Provide the [x, y] coordinate of the cell's center where the given text is located.  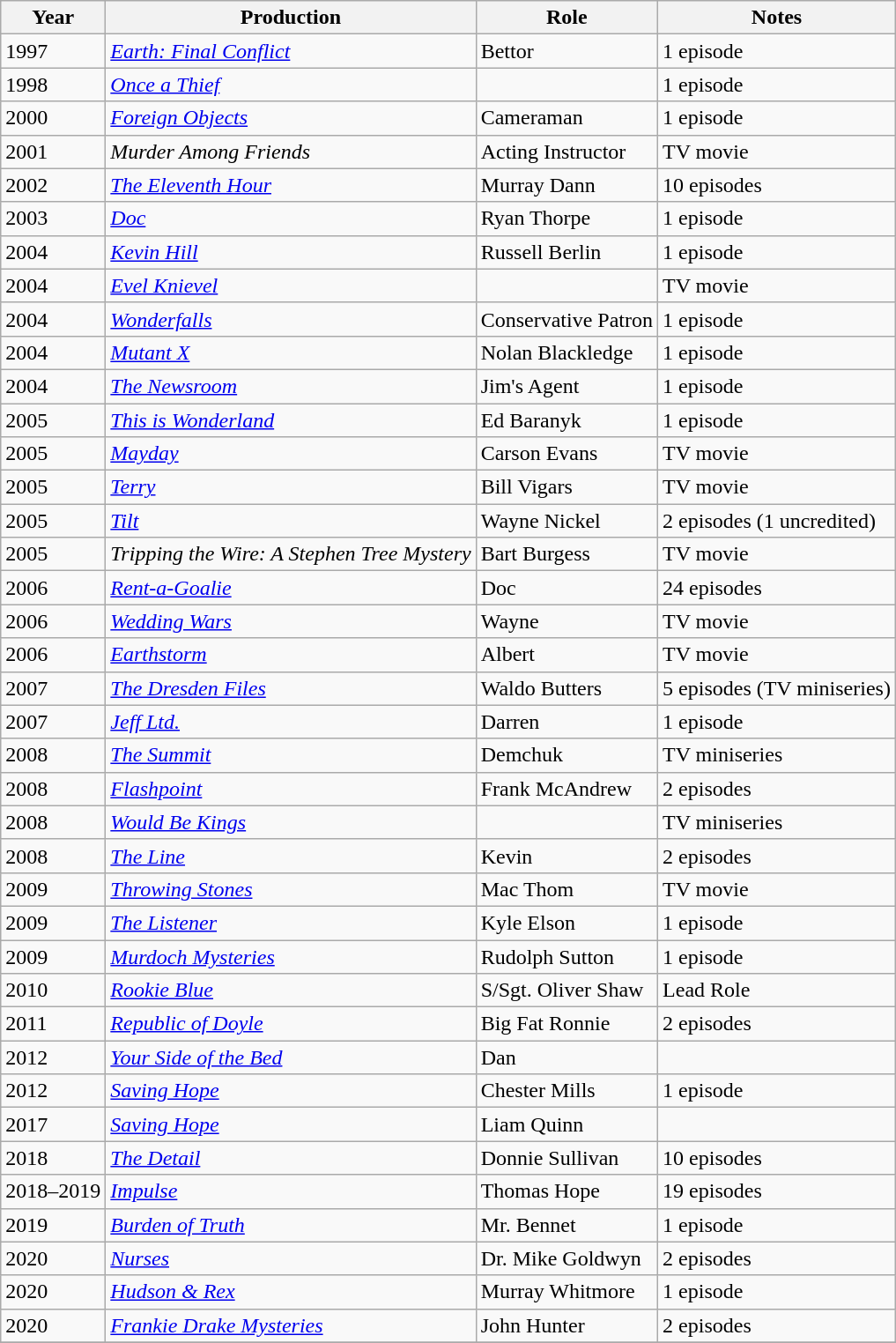
2017 [53, 1124]
Ryan Thorpe [566, 219]
2003 [53, 219]
Frankie Drake Mysteries [291, 1325]
Bart Burgess [566, 554]
Rudolph Sutton [566, 956]
Ed Baranyk [566, 420]
Frank McAndrew [566, 789]
The Newsroom [291, 386]
Murder Among Friends [291, 152]
Burden of Truth [291, 1225]
2001 [53, 152]
Murray Dann [566, 185]
Demchuk [566, 755]
Dr. Mike Goldwyn [566, 1258]
Jim's Agent [566, 386]
Mayday [291, 454]
Role [566, 18]
Russell Berlin [566, 252]
Flashpoint [291, 789]
2019 [53, 1225]
Wonderfalls [291, 319]
Kevin Hill [291, 252]
Carson Evans [566, 454]
Wedding Wars [291, 621]
Earthstorm [291, 655]
2002 [53, 185]
Your Side of the Bed [291, 1057]
Chester Mills [566, 1091]
Rent-a-Goalie [291, 588]
Albert [566, 655]
Jeff Ltd. [291, 722]
Wayne Nickel [566, 521]
Once a Thief [291, 85]
Evel Knievel [291, 286]
Tripping the Wire: A Stephen Tree Mystery [291, 554]
The Eleventh Hour [291, 185]
Mutant X [291, 352]
Terry [291, 487]
Notes [777, 18]
Earth: Final Conflict [291, 51]
2 episodes (1 uncredited) [777, 521]
Lead Role [777, 991]
S/Sgt. Oliver Shaw [566, 991]
Bill Vigars [566, 487]
2011 [53, 1024]
Throwing Stones [291, 889]
Darren [566, 722]
The Detail [291, 1158]
The Dresden Files [291, 688]
19 episodes [777, 1191]
2018 [53, 1158]
Dan [566, 1057]
The Line [291, 856]
Bettor [566, 51]
John Hunter [566, 1325]
Mac Thom [566, 889]
Nurses [291, 1258]
Murray Whitmore [566, 1292]
1997 [53, 51]
Mr. Bennet [566, 1225]
Liam Quinn [566, 1124]
Would Be Kings [291, 822]
Hudson & Rex [291, 1292]
Republic of Doyle [291, 1024]
Conservative Patron [566, 319]
Foreign Objects [291, 118]
Wayne [566, 621]
Impulse [291, 1191]
Cameraman [566, 118]
5 episodes (TV miniseries) [777, 688]
The Listener [291, 923]
24 episodes [777, 588]
Production [291, 18]
The Summit [291, 755]
Acting Instructor [566, 152]
Thomas Hope [566, 1191]
Donnie Sullivan [566, 1158]
Kevin [566, 856]
Rookie Blue [291, 991]
Murdoch Mysteries [291, 956]
Big Fat Ronnie [566, 1024]
2018–2019 [53, 1191]
2000 [53, 118]
1998 [53, 85]
Kyle Elson [566, 923]
2010 [53, 991]
Tilt [291, 521]
This is Wonderland [291, 420]
Nolan Blackledge [566, 352]
Waldo Butters [566, 688]
Year [53, 18]
